Scan for the cell matching the given text and deliver its (X, Y) coordinate at center. 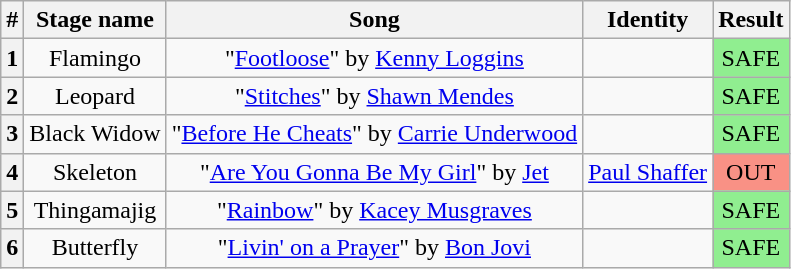
3 (12, 134)
Stage name (95, 20)
5 (12, 210)
"Livin' on a Prayer" by Bon Jovi (374, 248)
6 (12, 248)
Result (751, 20)
"Stitches" by Shawn Mendes (374, 96)
"Footloose" by Kenny Loggins (374, 58)
Flamingo (95, 58)
Leopard (95, 96)
Identity (648, 20)
Thingamajig (95, 210)
2 (12, 96)
OUT (751, 172)
"Are You Gonna Be My Girl" by Jet (374, 172)
Song (374, 20)
Black Widow (95, 134)
4 (12, 172)
Skeleton (95, 172)
"Rainbow" by Kacey Musgraves (374, 210)
# (12, 20)
Paul Shaffer (648, 172)
1 (12, 58)
"Before He Cheats" by Carrie Underwood (374, 134)
Butterfly (95, 248)
